Return the [x, y] coordinate for the center point of the cell that contains the specified text.  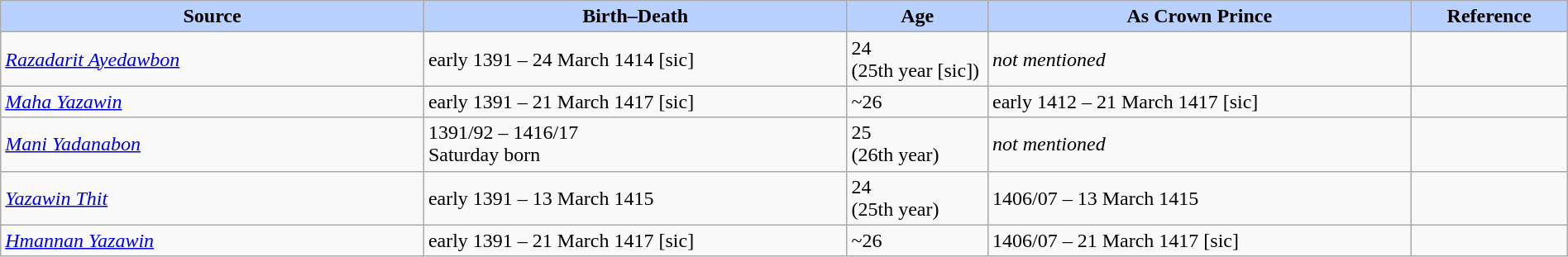
Reference [1489, 17]
1406/07 – 13 March 1415 [1200, 198]
1406/07 – 21 March 1417 [sic] [1200, 240]
Mani Yadanabon [213, 144]
Source [213, 17]
early 1391 – 13 March 1415 [635, 198]
As Crown Prince [1200, 17]
Hmannan Yazawin [213, 240]
1391/92 – 1416/17 Saturday born [635, 144]
Razadarit Ayedawbon [213, 59]
24 (25th year [sic]) [918, 59]
Birth–Death [635, 17]
early 1391 – 24 March 1414 [sic] [635, 59]
24 (25th year) [918, 198]
Maha Yazawin [213, 102]
25 (26th year) [918, 144]
early 1412 – 21 March 1417 [sic] [1200, 102]
Yazawin Thit [213, 198]
Age [918, 17]
